Locate the cell with the specified text and output its [x, y] center coordinate. 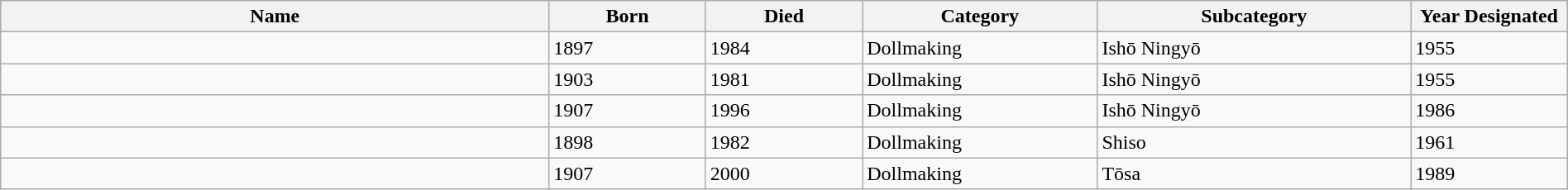
Year Designated [1489, 17]
1996 [784, 111]
2000 [784, 173]
1989 [1489, 173]
Name [275, 17]
1984 [784, 48]
Tōsa [1254, 173]
1982 [784, 142]
1903 [627, 79]
1986 [1489, 111]
Shiso [1254, 142]
Born [627, 17]
Subcategory [1254, 17]
1981 [784, 79]
Died [784, 17]
1898 [627, 142]
1897 [627, 48]
Category [980, 17]
1961 [1489, 142]
